Return the (x, y) coordinate for the center point of the cell that contains the specified text.  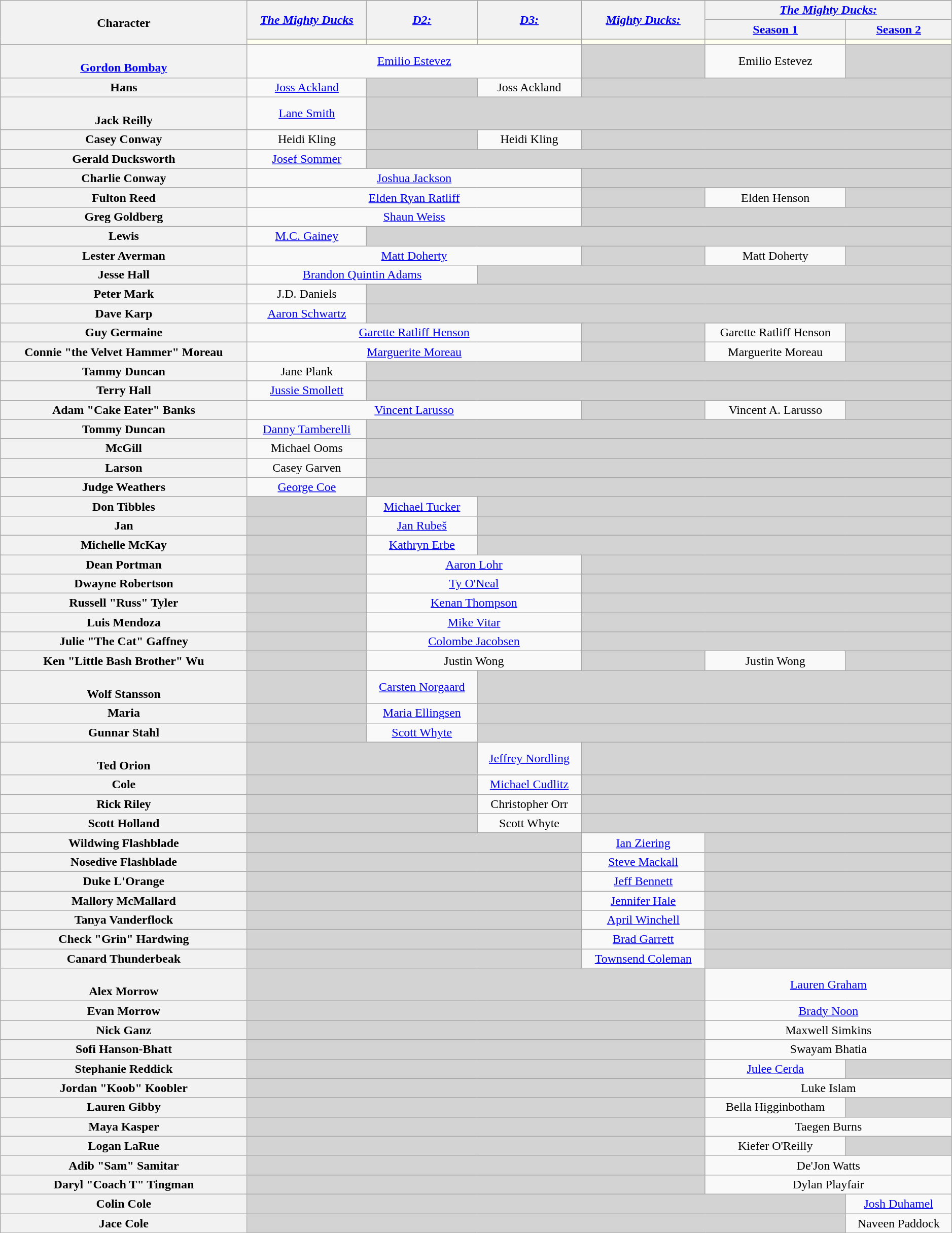
M.C. Gainey (307, 236)
Sofi Hanson-Bhatt (124, 1049)
Vincent Larusso (414, 410)
The Mighty Ducks (307, 20)
Joshua Jackson (414, 178)
Taegen Burns (828, 1126)
Don Tibbles (124, 506)
Casey Conway (124, 139)
Mallory McMallard (124, 900)
Luke Islam (828, 1088)
Ted Orion (124, 759)
Peter Mark (124, 294)
Colombe Jacobsen (474, 642)
Luis Mendoza (124, 622)
Maria (124, 713)
Brad Garrett (643, 939)
Jordan "Koob" Koobler (124, 1088)
Michael Tucker (422, 506)
Ken "Little Bash Brother" Wu (124, 661)
Townsend Coleman (643, 959)
Aaron Schwartz (307, 313)
Wolf Stansson (124, 687)
Gordon Bombay (124, 61)
Josh Duhamel (899, 1204)
Fulton Reed (124, 197)
Naveen Paddock (899, 1223)
McGill (124, 448)
The Mighty Ducks: (828, 10)
Ty O'Neal (474, 584)
Season 2 (899, 29)
Evan Morrow (124, 1011)
Maria Ellingsen (422, 713)
Elden Henson (775, 197)
Check "Grin" Hardwing (124, 939)
Elden Ryan Ratliff (414, 197)
Steve Mackall (643, 862)
Connie "the Velvet Hammer" Moreau (124, 352)
Danny Tamberelli (307, 429)
Alex Morrow (124, 985)
Tommy Duncan (124, 429)
Kathryn Erbe (422, 545)
Lauren Gibby (124, 1107)
Swayam Bhatia (828, 1049)
Josef Sommer (307, 159)
Colin Cole (124, 1204)
D3: (530, 20)
George Coe (307, 487)
Jeff Bennett (643, 881)
Brandon Quintin Adams (362, 275)
Judge Weathers (124, 487)
Canard Thunderbeak (124, 959)
D2: (422, 20)
Jane Plank (307, 371)
Gunnar Stahl (124, 732)
Julee Cerda (775, 1069)
Michelle McKay (124, 545)
Daryl "Coach T" Tingman (124, 1184)
Dwayne Robertson (124, 584)
Carsten Norgaard (422, 687)
Tammy Duncan (124, 371)
Brady Noon (828, 1011)
Jace Cole (124, 1223)
Shaun Weiss (414, 217)
Maya Kasper (124, 1126)
Vincent A. Larusso (775, 410)
Mighty Ducks: (643, 20)
Lester Averman (124, 255)
Aaron Lohr (474, 565)
Ian Ziering (643, 842)
Kiefer O'Reilly (775, 1146)
Lauren Graham (828, 985)
Jesse Hall (124, 275)
Christopher Orr (530, 804)
Lane Smith (307, 114)
Wildwing Flashblade (124, 842)
Julie "The Cat" Gaffney (124, 642)
Gerald Ducksworth (124, 159)
Charlie Conway (124, 178)
Jeffrey Nordling (530, 759)
Jennifer Hale (643, 900)
Hans (124, 87)
Stephanie Reddick (124, 1069)
Lewis (124, 236)
Dylan Playfair (828, 1184)
Nosedive Flashblade (124, 862)
Michael Ooms (307, 448)
Scott Holland (124, 823)
Dean Portman (124, 565)
Kenan Thompson (474, 603)
Mike Vitar (474, 622)
Maxwell Simkins (828, 1030)
Guy Germaine (124, 333)
Character (124, 22)
Adib "Sam" Samitar (124, 1165)
Duke L'Orange (124, 881)
J.D. Daniels (307, 294)
Jussie Smollett (307, 391)
April Winchell (643, 920)
Terry Hall (124, 391)
Rick Riley (124, 804)
Michael Cudlitz (530, 785)
Jack Reilly (124, 114)
Jan (124, 525)
Nick Ganz (124, 1030)
De'Jon Watts (828, 1165)
Tanya Vanderflock (124, 920)
Dave Karp (124, 313)
Casey Garven (307, 468)
Adam "Cake Eater" Banks (124, 410)
Logan LaRue (124, 1146)
Jan Rubeš (422, 525)
Season 1 (775, 29)
Russell "Russ" Tyler (124, 603)
Greg Goldberg (124, 217)
Bella Higginbotham (775, 1107)
Cole (124, 785)
Larson (124, 468)
